Locate the cell with the specified text and output its [x, y] center coordinate. 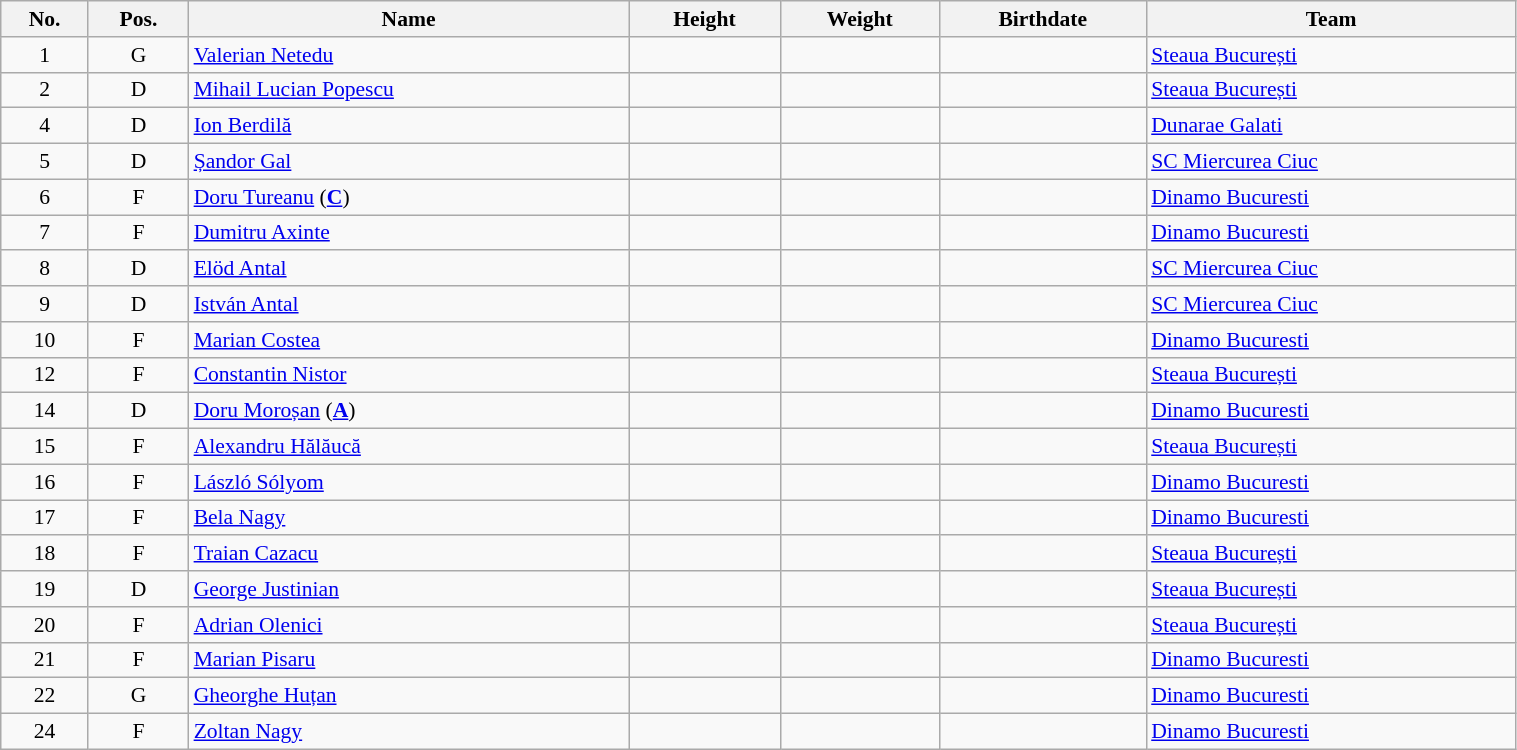
Valerian Netedu [409, 55]
Zoltan Nagy [409, 732]
Constantin Nistor [409, 375]
Dumitru Axinte [409, 233]
15 [45, 447]
Șandor Gal [409, 162]
24 [45, 732]
Traian Cazacu [409, 554]
4 [45, 126]
17 [45, 518]
Alexandru Hălăucă [409, 447]
8 [45, 269]
Weight [860, 19]
Pos. [138, 19]
21 [45, 660]
16 [45, 482]
George Justinian [409, 589]
Marian Costea [409, 340]
Doru Tureanu (C) [409, 197]
Ion Berdilă [409, 126]
14 [45, 411]
12 [45, 375]
Adrian Olenici [409, 625]
Elöd Antal [409, 269]
10 [45, 340]
Birthdate [1042, 19]
Height [705, 19]
Team [1331, 19]
Dunarae Galati [1331, 126]
18 [45, 554]
István Antal [409, 304]
Marian Pisaru [409, 660]
22 [45, 696]
László Sólyom [409, 482]
Mihail Lucian Popescu [409, 90]
9 [45, 304]
2 [45, 90]
19 [45, 589]
7 [45, 233]
5 [45, 162]
Bela Nagy [409, 518]
No. [45, 19]
20 [45, 625]
Gheorghe Huțan [409, 696]
6 [45, 197]
Doru Moroșan (A) [409, 411]
Name [409, 19]
1 [45, 55]
